Find where the given text appears and provide that cell's center as (X, Y) coordinate. 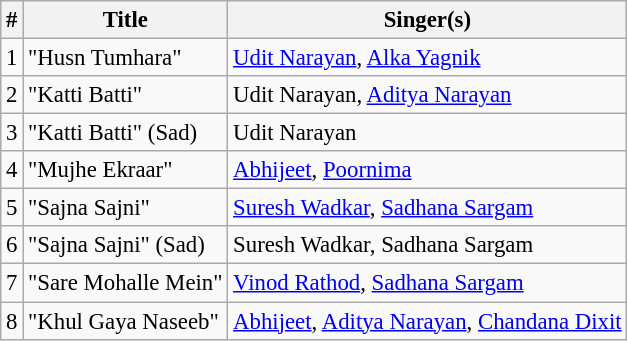
"Sare Mohalle Mein" (126, 283)
"Mujhe Ekraar" (126, 170)
"Katti Batti" (Sad) (126, 133)
"Sajna Sajni" (126, 208)
4 (12, 170)
"Khul Gaya Naseeb" (126, 321)
"Katti Batti" (126, 95)
Singer(s) (428, 20)
7 (12, 283)
Title (126, 20)
# (12, 20)
Udit Narayan (428, 133)
6 (12, 245)
Udit Narayan, Aditya Narayan (428, 95)
Abhijeet, Poornima (428, 170)
"Sajna Sajni" (Sad) (126, 245)
8 (12, 321)
"Husn Tumhara" (126, 58)
3 (12, 133)
5 (12, 208)
2 (12, 95)
Abhijeet, Aditya Narayan, Chandana Dixit (428, 321)
Vinod Rathod, Sadhana Sargam (428, 283)
1 (12, 58)
Udit Narayan, Alka Yagnik (428, 58)
